Determine the (x, y) coordinate at the center of the cell enclosing the given text.  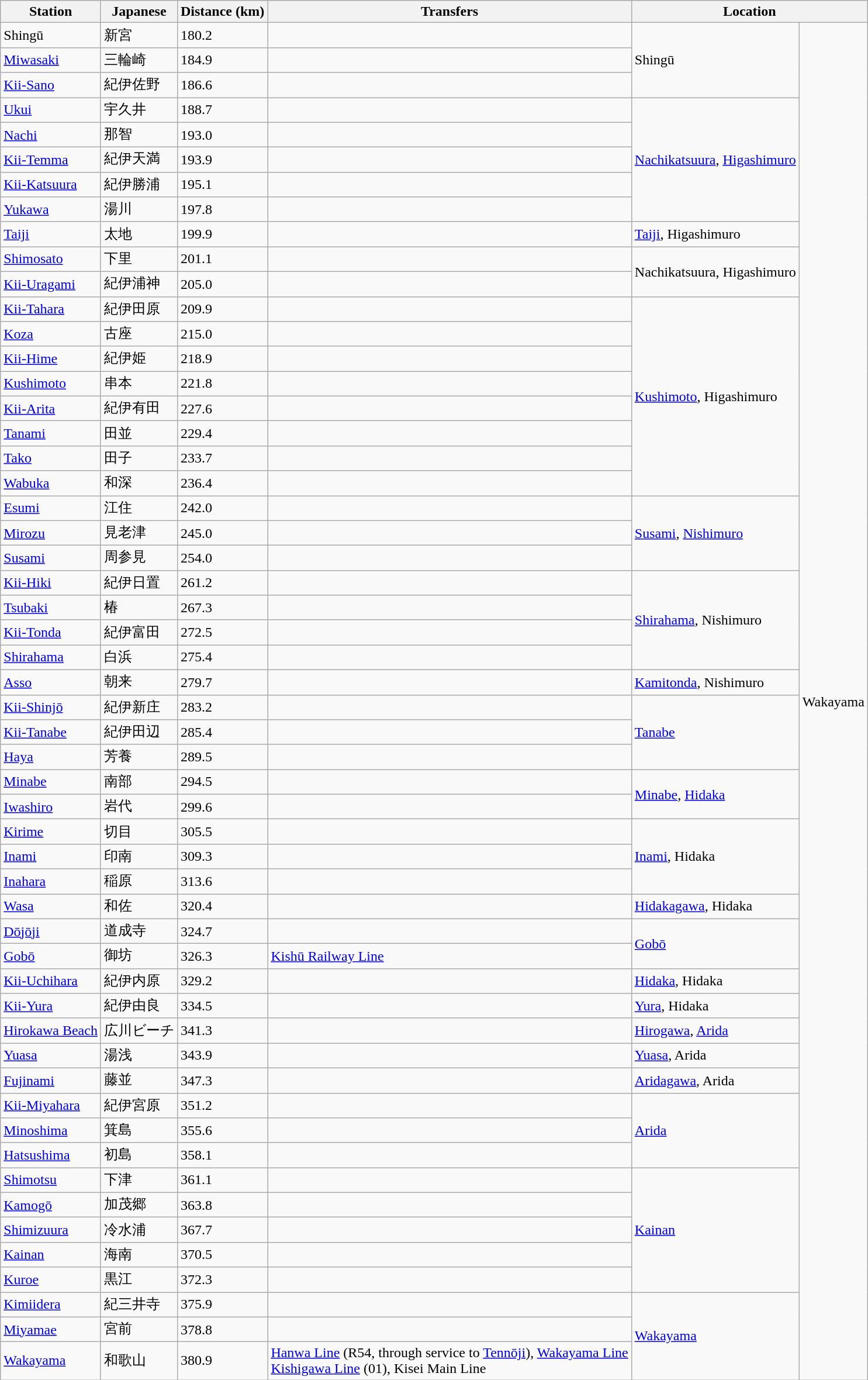
334.5 (222, 1006)
Kii-Tanabe (51, 732)
209.9 (222, 309)
加茂郷 (139, 1205)
272.5 (222, 633)
375.9 (222, 1305)
Kii-Temma (51, 160)
紀伊田辺 (139, 732)
朝来 (139, 682)
367.7 (222, 1230)
Kishū Railway Line (449, 957)
221.8 (222, 384)
Hidakagawa, Hidaka (715, 906)
370.5 (222, 1255)
広川ビーチ (139, 1030)
351.2 (222, 1105)
Kii-Shinjō (51, 708)
Kii-Arita (51, 408)
Susami, Nishimuro (715, 533)
279.7 (222, 682)
184.9 (222, 60)
Shirahama (51, 657)
197.8 (222, 209)
180.2 (222, 35)
紀伊有田 (139, 408)
294.5 (222, 782)
古座 (139, 334)
363.8 (222, 1205)
313.6 (222, 882)
Miyamae (51, 1330)
見老津 (139, 533)
印南 (139, 856)
Hanwa Line (R54, through service to Tennōji), Wakayama LineKishigawa Line (01), Kisei Main Line (449, 1361)
305.5 (222, 832)
和歌山 (139, 1361)
Shimosato (51, 260)
358.1 (222, 1155)
南部 (139, 782)
御坊 (139, 957)
三輪崎 (139, 60)
Nachi (51, 134)
Tsubaki (51, 608)
紀伊田原 (139, 309)
Hirogawa, Arida (715, 1030)
Taiji (51, 234)
宇久井 (139, 110)
Koza (51, 334)
Yuasa (51, 1056)
和佐 (139, 906)
Station (51, 12)
串本 (139, 384)
Kii-Uchihara (51, 981)
紀三井寺 (139, 1305)
285.4 (222, 732)
Kii-Yura (51, 1006)
Kuroe (51, 1279)
Kii-Miyahara (51, 1105)
347.3 (222, 1081)
藤並 (139, 1081)
湯浅 (139, 1056)
229.4 (222, 434)
380.9 (222, 1361)
Minoshima (51, 1131)
Yura, Hidaka (715, 1006)
紀伊内原 (139, 981)
紀伊浦神 (139, 284)
Shirahama, Nishimuro (715, 620)
205.0 (222, 284)
Minabe, Hidaka (715, 794)
254.0 (222, 558)
Kushimoto, Higashimuro (715, 396)
紀伊宮原 (139, 1105)
湯川 (139, 209)
Esumi (51, 509)
343.9 (222, 1056)
186.6 (222, 85)
245.0 (222, 533)
Tanabe (715, 732)
267.3 (222, 608)
Kii-Sano (51, 85)
江住 (139, 509)
320.4 (222, 906)
Kirime (51, 832)
白浜 (139, 657)
Transfers (449, 12)
Distance (km) (222, 12)
冷水浦 (139, 1230)
283.2 (222, 708)
329.2 (222, 981)
299.6 (222, 807)
切目 (139, 832)
海南 (139, 1255)
下津 (139, 1180)
233.7 (222, 458)
Kii-Tonda (51, 633)
195.1 (222, 185)
324.7 (222, 931)
188.7 (222, 110)
242.0 (222, 509)
Shimotsu (51, 1180)
378.8 (222, 1330)
太地 (139, 234)
Kii-Hiki (51, 582)
黒江 (139, 1279)
Haya (51, 757)
箕島 (139, 1131)
289.5 (222, 757)
227.6 (222, 408)
Iwashiro (51, 807)
Kushimoto (51, 384)
215.0 (222, 334)
那智 (139, 134)
Arida (715, 1130)
Kii-Hime (51, 359)
261.2 (222, 582)
193.0 (222, 134)
芳養 (139, 757)
Wabuka (51, 483)
岩代 (139, 807)
236.4 (222, 483)
紀伊新庄 (139, 708)
Hirokawa Beach (51, 1030)
275.4 (222, 657)
初島 (139, 1155)
Location (749, 12)
周参見 (139, 558)
355.6 (222, 1131)
Inami, Hidaka (715, 857)
Kii-Uragami (51, 284)
309.3 (222, 856)
372.3 (222, 1279)
Yuasa, Arida (715, 1056)
Kimiidera (51, 1305)
Kamitonda, Nishimuro (715, 682)
Susami (51, 558)
Wasa (51, 906)
Dōjōji (51, 931)
361.1 (222, 1180)
椿 (139, 608)
田子 (139, 458)
Japanese (139, 12)
Kii-Tahara (51, 309)
Shimizuura (51, 1230)
紀伊勝浦 (139, 185)
道成寺 (139, 931)
Taiji, Higashimuro (715, 234)
稲原 (139, 882)
田並 (139, 434)
宮前 (139, 1330)
326.3 (222, 957)
下里 (139, 260)
Inami (51, 856)
Fujinami (51, 1081)
Asso (51, 682)
和深 (139, 483)
Kamogō (51, 1205)
Ukui (51, 110)
Tanami (51, 434)
218.9 (222, 359)
341.3 (222, 1030)
紀伊佐野 (139, 85)
193.9 (222, 160)
Minabe (51, 782)
Hidaka, Hidaka (715, 981)
Tako (51, 458)
紀伊天満 (139, 160)
紀伊富田 (139, 633)
Hatsushima (51, 1155)
Mirozu (51, 533)
Miwasaki (51, 60)
紀伊姫 (139, 359)
Kii-Katsuura (51, 185)
Inahara (51, 882)
紀伊日置 (139, 582)
Aridagawa, Arida (715, 1081)
201.1 (222, 260)
紀伊由良 (139, 1006)
新宮 (139, 35)
Yukawa (51, 209)
199.9 (222, 234)
